For the text-containing cell, return its midpoint in (x, y) coordinate format. 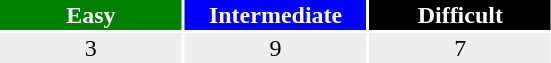
3 (91, 48)
9 (276, 48)
Difficult (460, 15)
Intermediate (276, 15)
Easy (91, 15)
7 (460, 48)
